Locate the cell with the specified text and output its (X, Y) center coordinate. 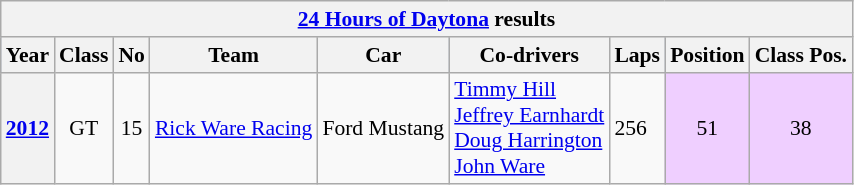
Year (28, 55)
Class (84, 55)
Class Pos. (801, 55)
24 Hours of Daytona results (426, 19)
Position (707, 55)
GT (84, 128)
Car (383, 55)
Timmy Hill Jeffrey Earnhardt Doug Harrington John Ware (529, 128)
15 (132, 128)
51 (707, 128)
Team (234, 55)
256 (637, 128)
Ford Mustang (383, 128)
Laps (637, 55)
Co-drivers (529, 55)
38 (801, 128)
2012 (28, 128)
No (132, 55)
Rick Ware Racing (234, 128)
